Locate the cell with the specified text and output its (X, Y) center coordinate. 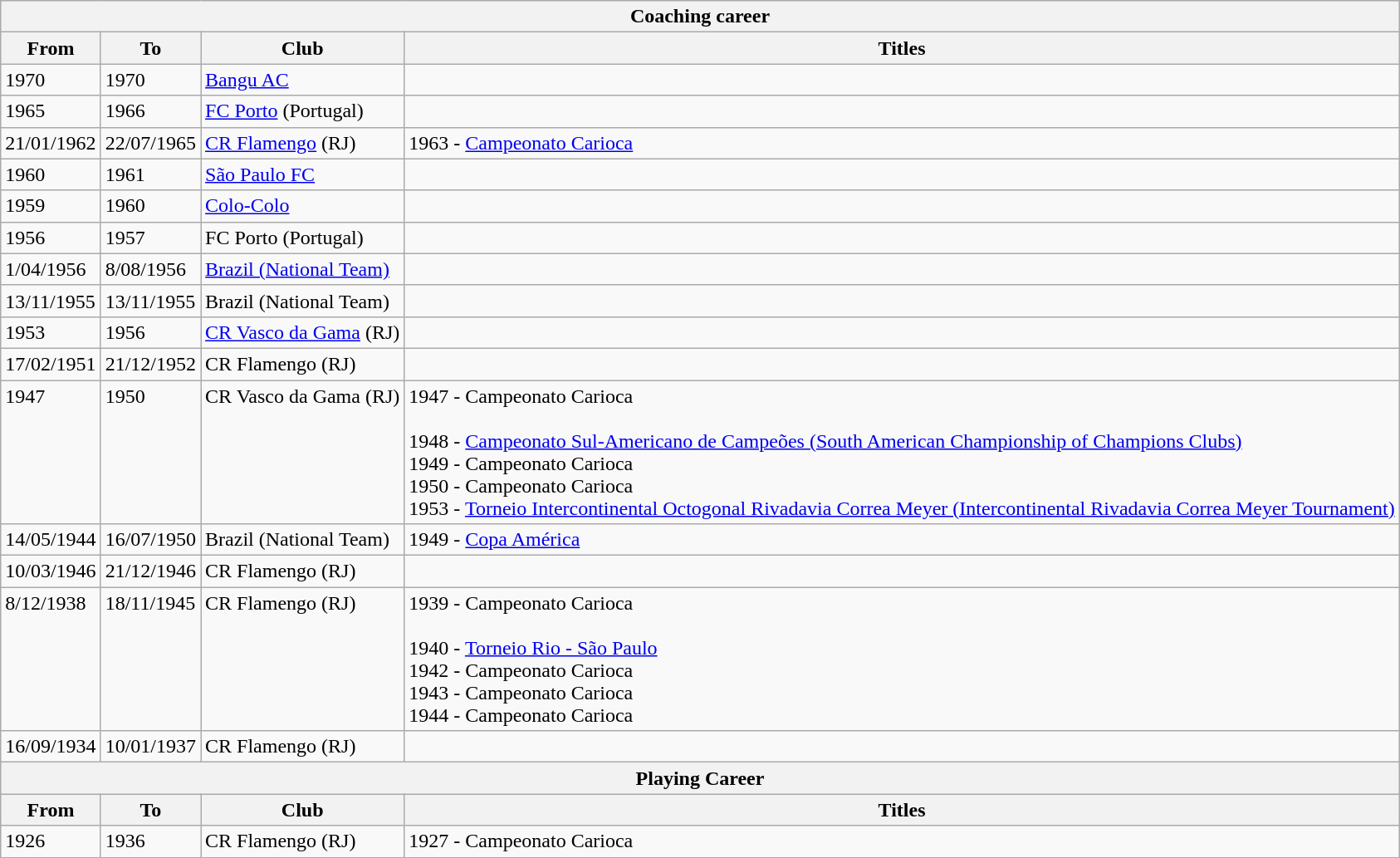
18/11/1945 (150, 659)
10/03/1946 (51, 571)
21/01/1962 (51, 143)
17/02/1951 (51, 364)
1965 (51, 111)
21/12/1952 (150, 364)
Bangu AC (302, 80)
1949 - Copa América (902, 540)
Colo-Colo (302, 206)
1939 - Campeonato Carioca1940 - Torneio Rio - São Paulo 1942 - Campeonato Carioca 1943 - Campeonato Carioca 1944 - Campeonato Carioca (902, 659)
8/08/1956 (150, 269)
1/04/1956 (51, 269)
16/09/1934 (51, 747)
Playing Career (700, 778)
1947 (51, 452)
1953 (51, 332)
1963 - Campeonato Carioca (902, 143)
1950 (150, 452)
14/05/1944 (51, 540)
21/12/1946 (150, 571)
1966 (150, 111)
22/07/1965 (150, 143)
10/01/1937 (150, 747)
1927 - Campeonato Carioca (902, 841)
1926 (51, 841)
1959 (51, 206)
São Paulo FC (302, 174)
1936 (150, 841)
1961 (150, 174)
16/07/1950 (150, 540)
8/12/1938 (51, 659)
Coaching career (700, 17)
1957 (150, 238)
